Extract the (x, y) coordinate from the center of the cell holding the provided text.  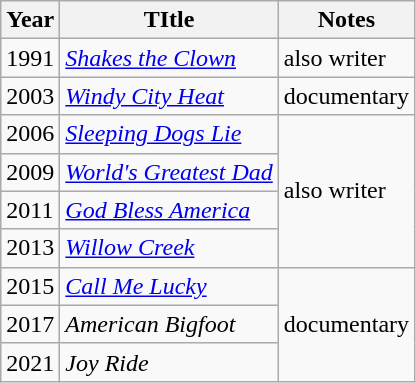
Year (30, 20)
2021 (30, 362)
Windy City Heat (169, 96)
Joy Ride (169, 362)
2013 (30, 248)
2017 (30, 324)
1991 (30, 58)
Sleeping Dogs Lie (169, 134)
American Bigfoot (169, 324)
TItle (169, 20)
World's Greatest Dad (169, 172)
Willow Creek (169, 248)
2006 (30, 134)
2003 (30, 96)
2011 (30, 210)
2015 (30, 286)
Notes (346, 20)
Shakes the Clown (169, 58)
God Bless America (169, 210)
Call Me Lucky (169, 286)
2009 (30, 172)
